For the text-containing cell, return its midpoint in (X, Y) coordinate format. 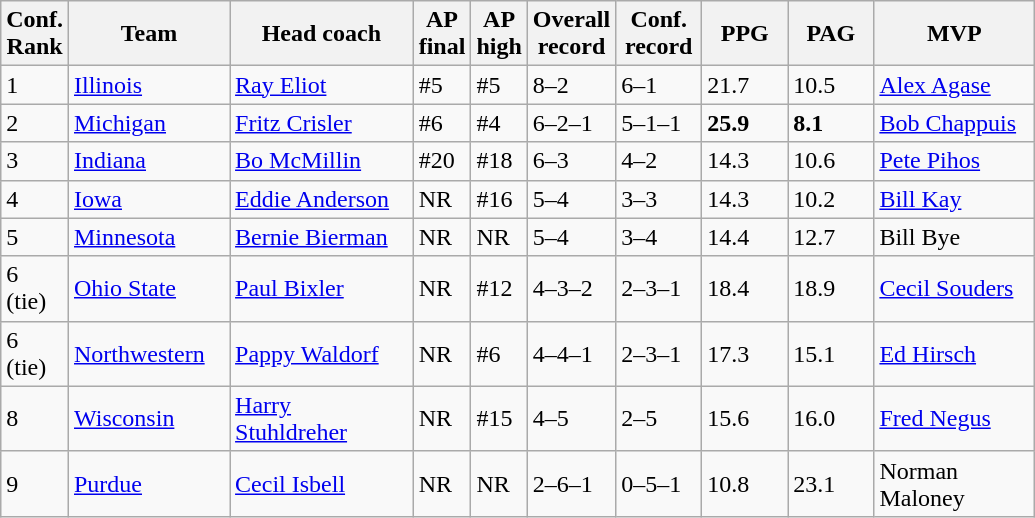
4–4–1 (571, 354)
10.6 (831, 161)
2–6–1 (571, 484)
Fred Negus (954, 418)
10.2 (831, 199)
Wisconsin (148, 418)
15.1 (831, 354)
17.3 (745, 354)
AP high (499, 34)
3 (35, 161)
#15 (499, 418)
MVP (954, 34)
4–5 (571, 418)
2–5 (659, 418)
25.9 (745, 123)
6–3 (571, 161)
10.8 (745, 484)
18.4 (745, 288)
PPG (745, 34)
#20 (442, 161)
5 (35, 237)
Indiana (148, 161)
Bernie Bierman (322, 237)
6–1 (659, 85)
0–5–1 (659, 484)
Iowa (148, 199)
14.4 (745, 237)
3–3 (659, 199)
#16 (499, 199)
4–2 (659, 161)
8–2 (571, 85)
Bill Bye (954, 237)
5–1–1 (659, 123)
Team (148, 34)
Cecil Isbell (322, 484)
Bill Kay (954, 199)
Northwestern (148, 354)
#18 (499, 161)
Ohio State (148, 288)
Conf. Rank (35, 34)
Pappy Waldorf (322, 354)
2 (35, 123)
Head coach (322, 34)
4 (35, 199)
Purdue (148, 484)
Illinois (148, 85)
AP final (442, 34)
6–2–1 (571, 123)
10.5 (831, 85)
12.7 (831, 237)
Norman Maloney (954, 484)
#12 (499, 288)
Ed Hirsch (954, 354)
PAG (831, 34)
15.6 (745, 418)
Conf. record (659, 34)
21.7 (745, 85)
Michigan (148, 123)
8 (35, 418)
Bo McMillin (322, 161)
Bob Chappuis (954, 123)
3–4 (659, 237)
Harry Stuhldreher (322, 418)
1 (35, 85)
Cecil Souders (954, 288)
Fritz Crisler (322, 123)
23.1 (831, 484)
Paul Bixler (322, 288)
4–3–2 (571, 288)
18.9 (831, 288)
Ray Eliot (322, 85)
Overall record (571, 34)
Minnesota (148, 237)
Alex Agase (954, 85)
9 (35, 484)
Eddie Anderson (322, 199)
#4 (499, 123)
Pete Pihos (954, 161)
8.1 (831, 123)
16.0 (831, 418)
